Detect which cell encompasses the target text, then output its [x, y] center coordinate. 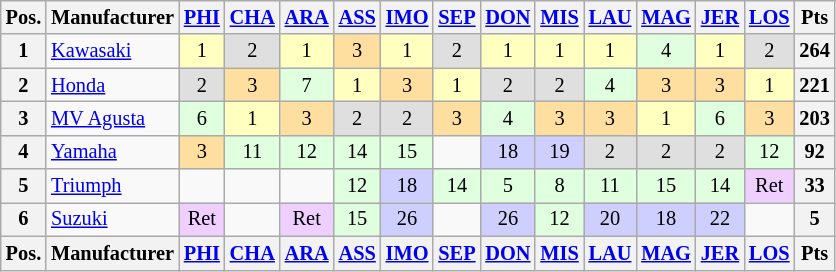
20 [610, 219]
MV Agusta [112, 118]
Suzuki [112, 219]
33 [814, 186]
Yamaha [112, 152]
264 [814, 51]
22 [720, 219]
Triumph [112, 186]
92 [814, 152]
221 [814, 85]
7 [307, 85]
19 [559, 152]
Honda [112, 85]
Kawasaki [112, 51]
203 [814, 118]
8 [559, 186]
